Output the [X, Y] coordinate of the center of the cell containing the given text.  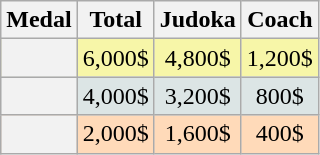
800$ [280, 96]
2,000$ [116, 134]
4,800$ [198, 58]
Judoka [198, 20]
Coach [280, 20]
400$ [280, 134]
4,000$ [116, 96]
1,200$ [280, 58]
3,200$ [198, 96]
1,600$ [198, 134]
Total [116, 20]
Medal [39, 20]
6,000$ [116, 58]
